Search for the cell housing the specified text and yield its (X, Y) center coordinate. 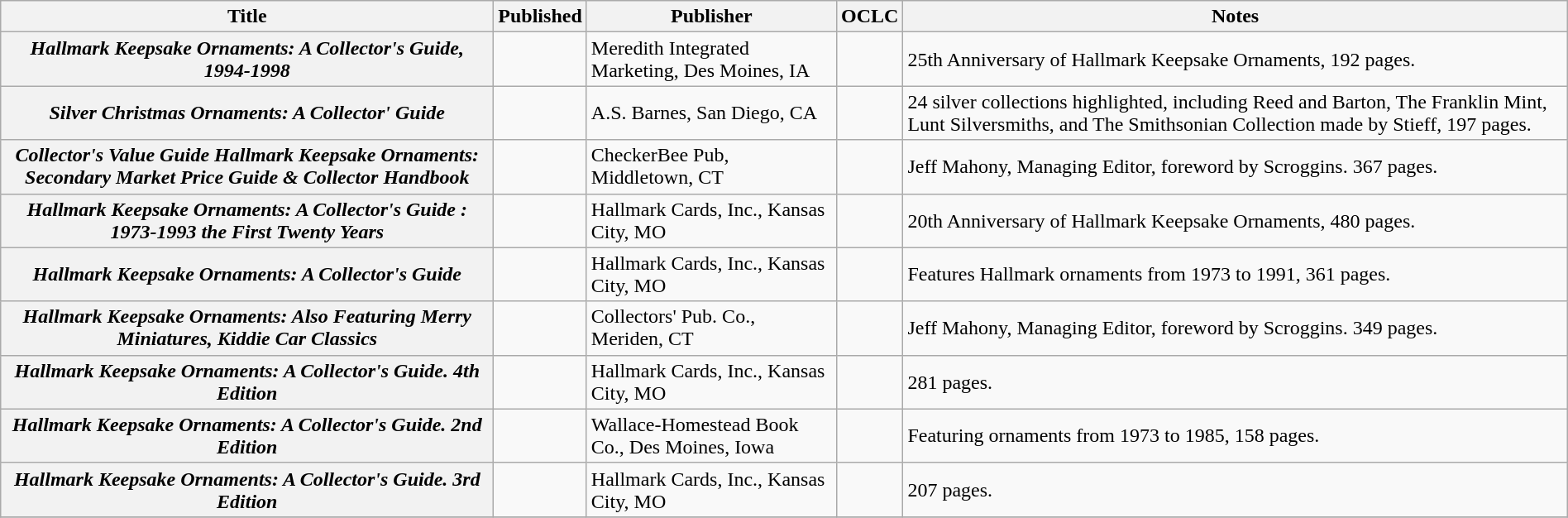
Features Hallmark ornaments from 1973 to 1991, 361 pages. (1236, 275)
Published (540, 17)
Hallmark Keepsake Ornaments: A Collector's Guide : 1973-1993 the First Twenty Years (247, 220)
Notes (1236, 17)
Hallmark Keepsake Ornaments: A Collector's Guide (247, 275)
Featuring ornaments from 1973 to 1985, 158 pages. (1236, 435)
Jeff Mahony, Managing Editor, foreword by Scroggins. 367 pages. (1236, 167)
Hallmark Keepsake Ornaments: A Collector's Guide. 2nd Edition (247, 435)
281 pages. (1236, 382)
Title (247, 17)
Meredith Integrated Marketing, Des Moines, IA (711, 60)
207 pages. (1236, 490)
CheckerBee Pub, Middletown, CT (711, 167)
Jeff Mahony, Managing Editor, foreword by Scroggins. 349 pages. (1236, 328)
OCLC (869, 17)
Collector's Value Guide Hallmark Keepsake Ornaments: Secondary Market Price Guide & Collector Handbook (247, 167)
Silver Christmas Ornaments: A Collector' Guide (247, 113)
20th Anniversary of Hallmark Keepsake Ornaments, 480 pages. (1236, 220)
Hallmark Keepsake Ornaments: A Collector's Guide, 1994-1998 (247, 60)
Hallmark Keepsake Ornaments: A Collector's Guide. 4th Edition (247, 382)
Publisher (711, 17)
Collectors' Pub. Co., Meriden, CT (711, 328)
Wallace-Homestead Book Co., Des Moines, Iowa (711, 435)
Hallmark Keepsake Ornaments: A Collector's Guide. 3rd Edition (247, 490)
A.S. Barnes, San Diego, CA (711, 113)
25th Anniversary of Hallmark Keepsake Ornaments, 192 pages. (1236, 60)
Hallmark Keepsake Ornaments: Also Featuring Merry Miniatures, Kiddie Car Classics (247, 328)
